Identify which cell holds the provided text, then report its [X, Y] central coordinate. 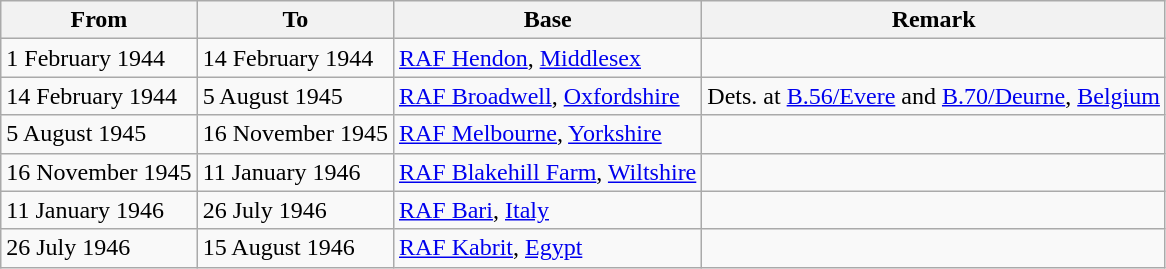
RAF Blakehill Farm, Wiltshire [547, 172]
Remark [934, 20]
RAF Kabrit, Egypt [547, 248]
RAF Bari, Italy [547, 210]
Dets. at B.56/Evere and B.70/Deurne, Belgium [934, 96]
1 February 1944 [99, 58]
RAF Hendon, Middlesex [547, 58]
To [295, 20]
15 August 1946 [295, 248]
RAF Broadwell, Oxfordshire [547, 96]
From [99, 20]
Base [547, 20]
RAF Melbourne, Yorkshire [547, 134]
